For the text-containing cell, return its midpoint in [x, y] coordinate format. 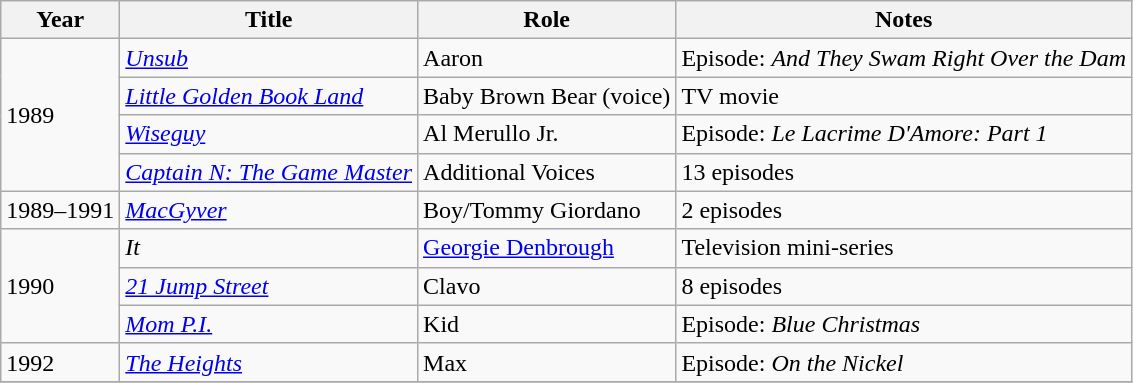
It [269, 248]
1990 [60, 286]
Wiseguy [269, 134]
Role [547, 20]
2 episodes [904, 210]
Episode: Blue Christmas [904, 324]
Kid [547, 324]
Episode: Le Lacrime D'Amore: Part 1 [904, 134]
Episode: And They Swam Right Over the Dam [904, 58]
Additional Voices [547, 172]
Baby Brown Bear (voice) [547, 96]
Clavo [547, 286]
21 Jump Street [269, 286]
1992 [60, 362]
Year [60, 20]
13 episodes [904, 172]
Captain N: The Game Master [269, 172]
1989–1991 [60, 210]
8 episodes [904, 286]
The Heights [269, 362]
1989 [60, 115]
Max [547, 362]
Georgie Denbrough [547, 248]
MacGyver [269, 210]
Unsub [269, 58]
Mom P.I. [269, 324]
Title [269, 20]
Aaron [547, 58]
Al Merullo Jr. [547, 134]
TV movie [904, 96]
Television mini-series [904, 248]
Episode: On the Nickel [904, 362]
Notes [904, 20]
Little Golden Book Land [269, 96]
Boy/Tommy Giordano [547, 210]
